From the cell containing the given text, extract its center point as (X, Y) coordinate. 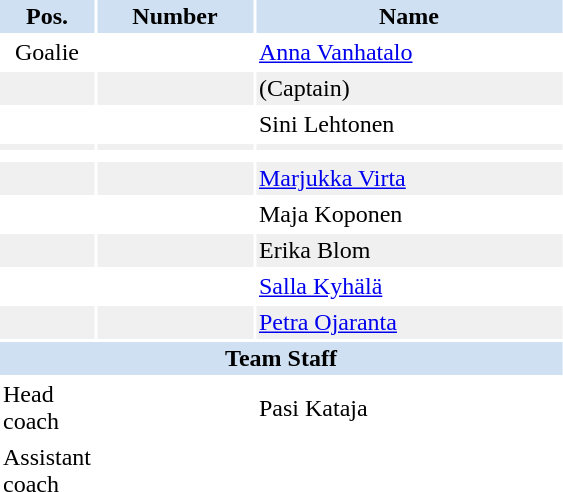
Head coach (47, 408)
Number (175, 16)
Team Staff (281, 358)
Goalie (47, 52)
Marjukka Virta (409, 178)
Pasi Kataja (409, 408)
Anna Vanhatalo (409, 52)
Maja Koponen (409, 214)
Salla Kyhälä (409, 286)
Petra Ojaranta (409, 322)
Name (409, 16)
Sini Lehtonen (409, 124)
Pos. (47, 16)
(Captain) (409, 88)
Erika Blom (409, 250)
